For the text-containing cell, return its midpoint in [x, y] coordinate format. 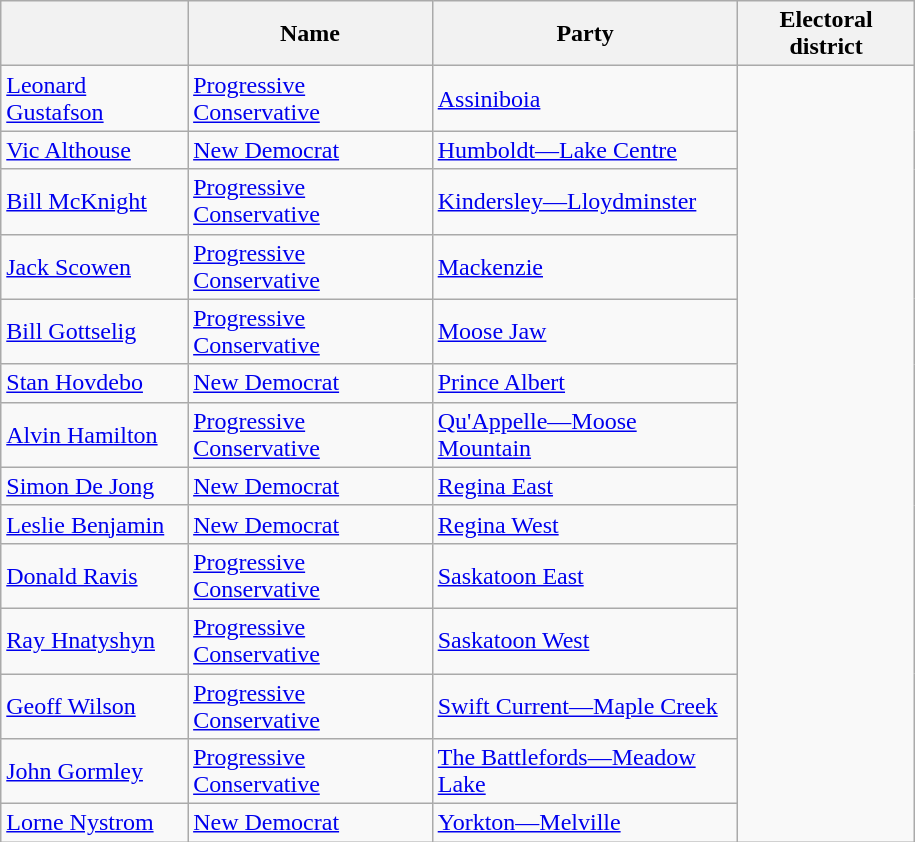
Regina East [585, 486]
Moose Jaw [585, 332]
Yorkton—Melville [585, 823]
Prince Albert [585, 383]
Saskatoon East [585, 576]
Leonard Gustafson [94, 98]
Humboldt—Lake Centre [585, 150]
Saskatoon West [585, 640]
Qu'Appelle—Moose Mountain [585, 434]
Vic Althouse [94, 150]
Donald Ravis [94, 576]
Alvin Hamilton [94, 434]
Jack Scowen [94, 266]
Simon De Jong [94, 486]
Bill McKnight [94, 202]
Name [310, 34]
Leslie Benjamin [94, 524]
Party [585, 34]
Mackenzie [585, 266]
Geoff Wilson [94, 706]
John Gormley [94, 772]
Kindersley—Lloydminster [585, 202]
Electoral district [826, 34]
Lorne Nystrom [94, 823]
Bill Gottselig [94, 332]
Stan Hovdebo [94, 383]
The Battlefords—Meadow Lake [585, 772]
Assiniboia [585, 98]
Ray Hnatyshyn [94, 640]
Swift Current—Maple Creek [585, 706]
Regina West [585, 524]
